Capture the cell that displays the provided text and extract its [X, Y] central coordinate. 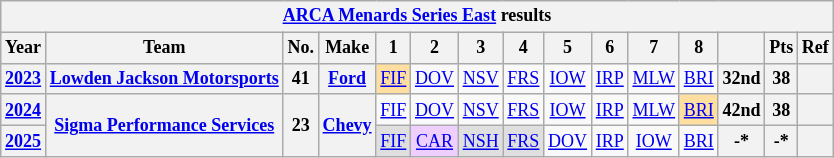
Team [164, 48]
Ref [816, 48]
32nd [742, 78]
1 [394, 48]
2 [435, 48]
NSH [480, 140]
Sigma Performance Services [164, 125]
Pts [782, 48]
23 [300, 125]
Make [347, 48]
41 [300, 78]
No. [300, 48]
6 [610, 48]
2024 [24, 110]
Year [24, 48]
2025 [24, 140]
8 [698, 48]
7 [654, 48]
42nd [742, 110]
Chevy [347, 125]
CAR [435, 140]
4 [524, 48]
2023 [24, 78]
3 [480, 48]
5 [568, 48]
ARCA Menards Series East results [417, 16]
Ford [347, 78]
Lowden Jackson Motorsports [164, 78]
